Determine the [x, y] coordinate at the center of the cell enclosing the given text.  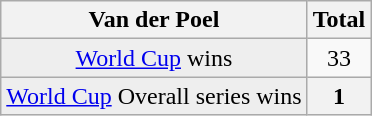
1 [339, 96]
Total [339, 20]
World Cup wins [154, 58]
33 [339, 58]
Van der Poel [154, 20]
World Cup Overall series wins [154, 96]
